Find where the given text appears and provide that cell's center as (x, y) coordinate. 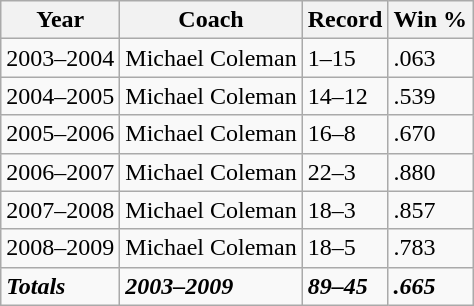
18–5 (345, 248)
14–12 (345, 96)
.063 (430, 58)
.880 (430, 172)
Year (60, 20)
18–3 (345, 210)
2004–2005 (60, 96)
.783 (430, 248)
Win % (430, 20)
Coach (211, 20)
1–15 (345, 58)
2006–2007 (60, 172)
2008–2009 (60, 248)
Totals (60, 286)
Record (345, 20)
.665 (430, 286)
2003–2004 (60, 58)
16–8 (345, 134)
2007–2008 (60, 210)
89–45 (345, 286)
2005–2006 (60, 134)
.539 (430, 96)
.857 (430, 210)
2003–2009 (211, 286)
.670 (430, 134)
22–3 (345, 172)
